Capture the cell that displays the provided text and extract its (x, y) central coordinate. 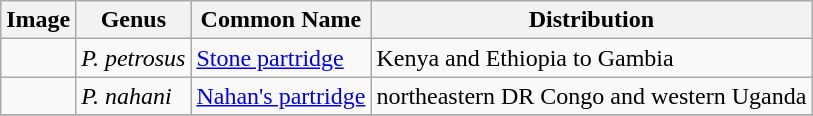
P. petrosus (134, 58)
Common Name (281, 20)
Genus (134, 20)
Image (38, 20)
P. nahani (134, 96)
northeastern DR Congo and western Uganda (592, 96)
Nahan's partridge (281, 96)
Stone partridge (281, 58)
Kenya and Ethiopia to Gambia (592, 58)
Distribution (592, 20)
